Scan for the cell matching the given text and deliver its (X, Y) coordinate at center. 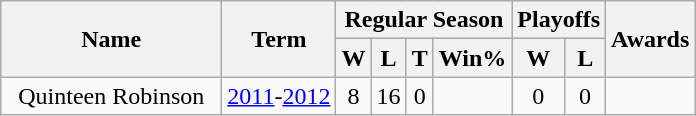
Regular Season (424, 20)
Playoffs (559, 20)
Term (279, 39)
Quinteen Robinson (112, 96)
16 (388, 96)
Name (112, 39)
2011-2012 (279, 96)
Win% (472, 58)
8 (354, 96)
Awards (650, 39)
T (420, 58)
